Capture the cell that displays the provided text and extract its [X, Y] central coordinate. 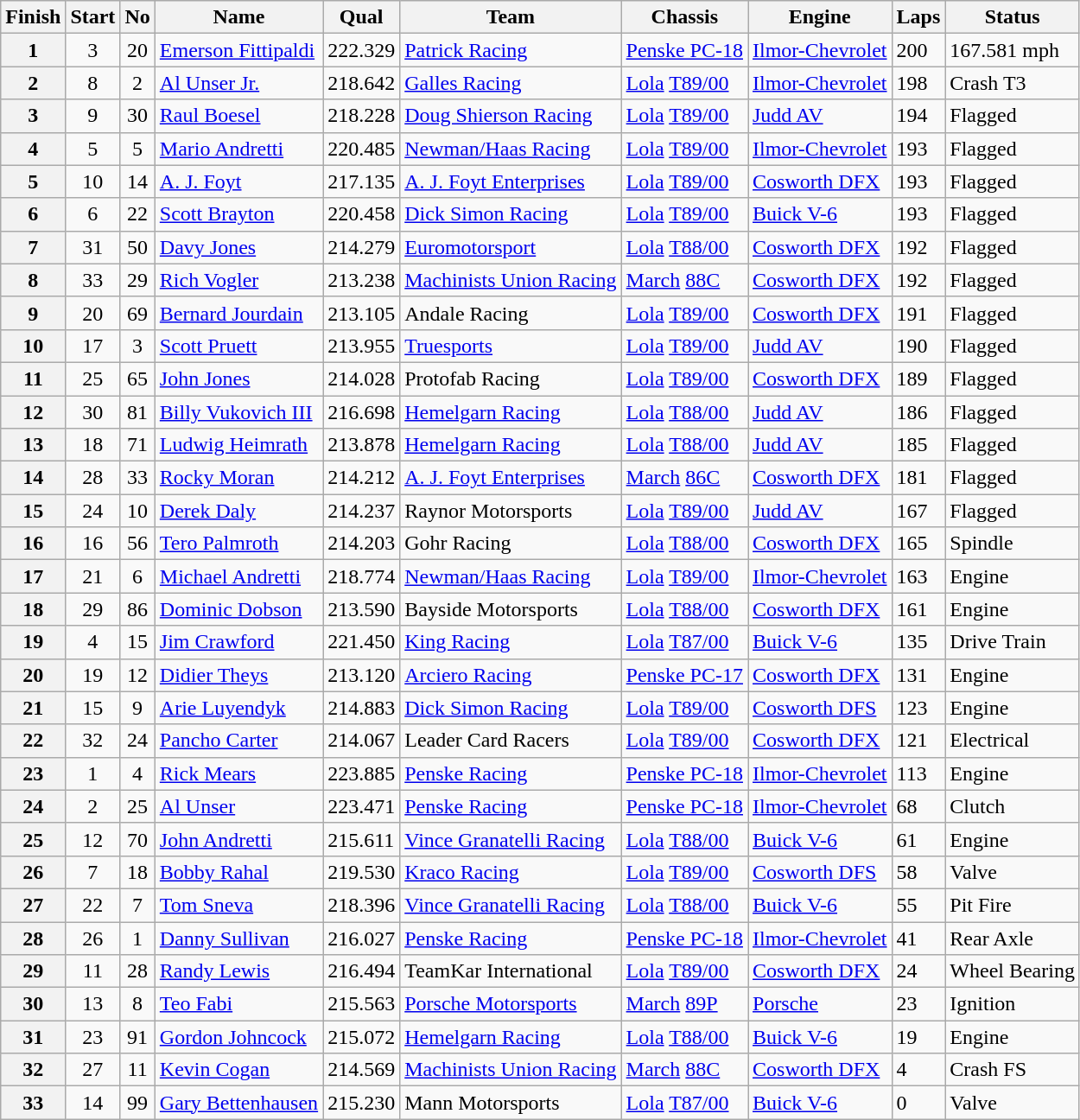
213.238 [361, 280]
Galles Racing [511, 83]
65 [137, 379]
220.458 [361, 214]
58 [918, 872]
219.530 [361, 872]
Kraco Racing [511, 872]
Name [238, 17]
Laps [918, 17]
61 [918, 839]
Ignition [1013, 1004]
Drive Train [1013, 642]
218.228 [361, 116]
121 [918, 741]
216.494 [361, 971]
Mann Motorsports [511, 1103]
Raul Boesel [238, 116]
Chassis [684, 17]
56 [137, 544]
Finish [33, 17]
Emerson Fittipaldi [238, 50]
John Jones [238, 379]
214.028 [361, 379]
Start [93, 17]
Rich Vogler [238, 280]
217.135 [361, 181]
123 [918, 708]
214.067 [361, 741]
Gohr Racing [511, 544]
50 [137, 247]
Protofab Racing [511, 379]
135 [918, 642]
Crash T3 [1013, 83]
216.027 [361, 938]
Ludwig Heimrath [238, 445]
Leader Card Racers [511, 741]
213.120 [361, 675]
191 [918, 313]
Porsche [821, 1004]
81 [137, 412]
Clutch [1013, 806]
Al Unser Jr. [238, 83]
Bernard Jourdain [238, 313]
214.237 [361, 511]
March 89P [684, 1004]
A. J. Foyt [238, 181]
Rocky Moran [238, 478]
Porsche Motorsports [511, 1004]
215.563 [361, 1004]
71 [137, 445]
Euromotorsport [511, 247]
Raynor Motorsports [511, 511]
194 [918, 116]
222.329 [361, 50]
186 [918, 412]
213.105 [361, 313]
216.698 [361, 412]
Randy Lewis [238, 971]
Rear Axle [1013, 938]
Michael Andretti [238, 576]
Qual [361, 17]
Bayside Motorsports [511, 609]
Crash FS [1013, 1070]
Jim Crawford [238, 642]
Patrick Racing [511, 50]
200 [918, 50]
190 [918, 346]
181 [918, 478]
214.203 [361, 544]
Al Unser [238, 806]
TeamKar International [511, 971]
161 [918, 609]
Truesports [511, 346]
185 [918, 445]
Danny Sullivan [238, 938]
220.485 [361, 149]
213.590 [361, 609]
Mario Andretti [238, 149]
Electrical [1013, 741]
163 [918, 576]
215.230 [361, 1103]
167 [918, 511]
131 [918, 675]
218.642 [361, 83]
215.611 [361, 839]
Status [1013, 17]
Tom Sneva [238, 905]
Tero Palmroth [238, 544]
223.471 [361, 806]
Pancho Carter [238, 741]
223.885 [361, 773]
214.212 [361, 478]
Doug Shierson Racing [511, 116]
213.878 [361, 445]
214.569 [361, 1070]
189 [918, 379]
Didier Theys [238, 675]
Scott Pruett [238, 346]
Rick Mears [238, 773]
Team [511, 17]
Penske PC-17 [684, 675]
Davy Jones [238, 247]
Kevin Cogan [238, 1070]
214.279 [361, 247]
Arie Luyendyk [238, 708]
King Racing [511, 642]
55 [918, 905]
165 [918, 544]
Wheel Bearing [1013, 971]
91 [137, 1037]
Pit Fire [1013, 905]
218.774 [361, 576]
Derek Daly [238, 511]
Teo Fabi [238, 1004]
99 [137, 1103]
March 86C [684, 478]
Andale Racing [511, 313]
213.955 [361, 346]
214.883 [361, 708]
215.072 [361, 1037]
Gary Bettenhausen [238, 1103]
Scott Brayton [238, 214]
86 [137, 609]
John Andretti [238, 839]
70 [137, 839]
Spindle [1013, 544]
Billy Vukovich III [238, 412]
221.450 [361, 642]
113 [918, 773]
Arciero Racing [511, 675]
Gordon Johncock [238, 1037]
0 [918, 1103]
198 [918, 83]
69 [137, 313]
167.581 mph [1013, 50]
Bobby Rahal [238, 872]
Dominic Dobson [238, 609]
218.396 [361, 905]
No [137, 17]
41 [918, 938]
68 [918, 806]
